Return (x, y) of the center of cell containing provided text 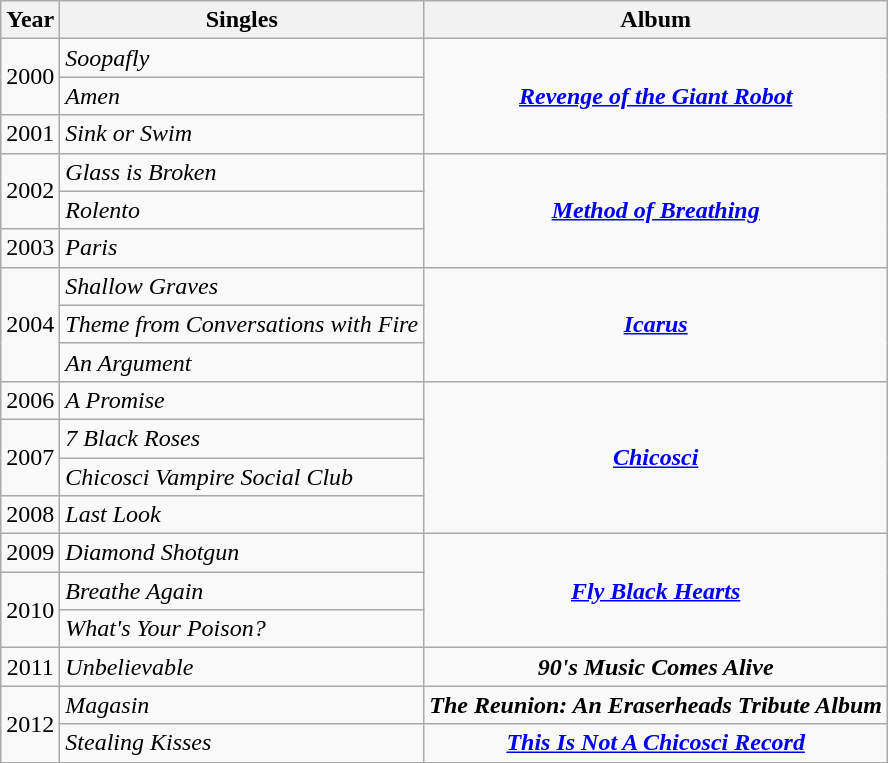
Last Look (242, 515)
Diamond Shotgun (242, 553)
What's Your Poison? (242, 629)
Chicosci (656, 457)
2006 (30, 400)
2008 (30, 515)
Sink or Swim (242, 134)
Icarus (656, 324)
Method of Breathing (656, 210)
Revenge of the Giant Robot (656, 96)
Chicosci Vampire Social Club (242, 477)
2003 (30, 248)
Album (656, 20)
2007 (30, 457)
Soopafly (242, 58)
7 Black Roses (242, 438)
Stealing Kisses (242, 743)
2004 (30, 324)
Glass is Broken (242, 172)
The Reunion: An Eraserheads Tribute Album (656, 705)
Unbelievable (242, 667)
2002 (30, 191)
Paris (242, 248)
An Argument (242, 362)
A Promise (242, 400)
Shallow Graves (242, 286)
2000 (30, 77)
2009 (30, 553)
Amen (242, 96)
2010 (30, 610)
Fly Black Hearts (656, 591)
Singles (242, 20)
2012 (30, 724)
2001 (30, 134)
Year (30, 20)
Magasin (242, 705)
2011 (30, 667)
90's Music Comes Alive (656, 667)
Breathe Again (242, 591)
This Is Not A Chicosci Record (656, 743)
Rolento (242, 210)
Theme from Conversations with Fire (242, 324)
